Output the [X, Y] coordinate of the center of the cell containing the given text.  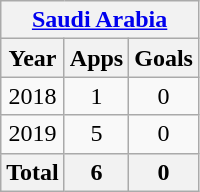
Goals [164, 58]
1 [96, 96]
Apps [96, 58]
Total [33, 172]
5 [96, 134]
6 [96, 172]
2018 [33, 96]
2019 [33, 134]
Year [33, 58]
Saudi Arabia [100, 20]
